Detect which cell encompasses the target text, then output its (X, Y) center coordinate. 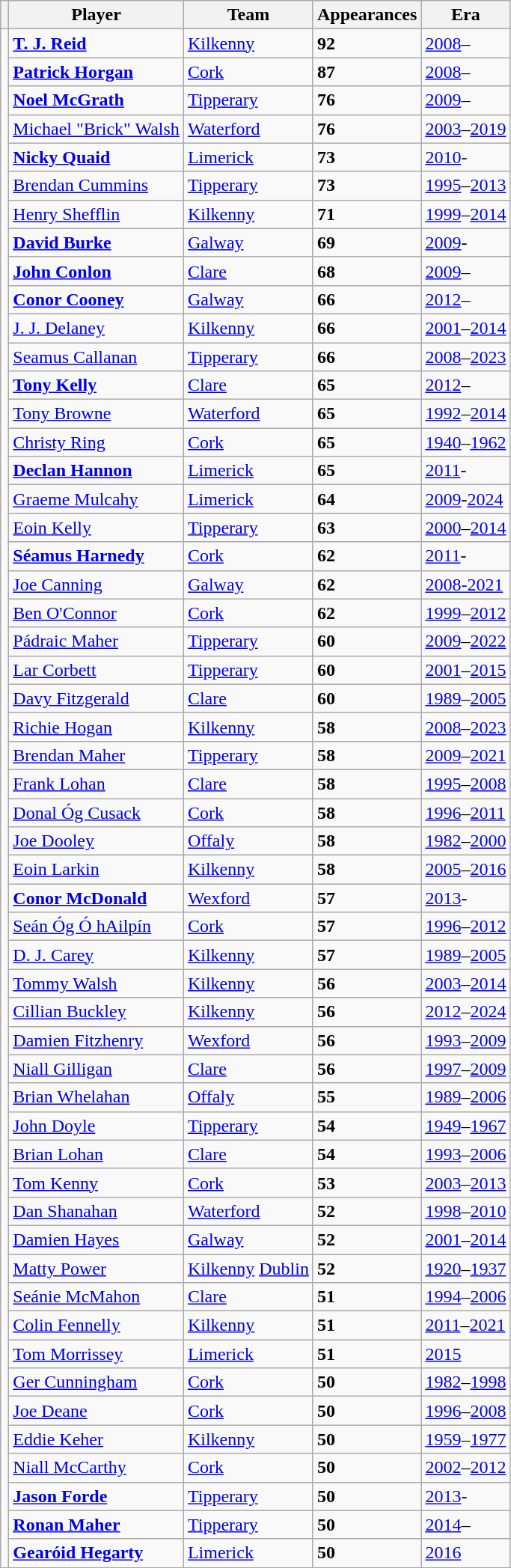
1997–2009 (465, 1069)
David Burke (97, 242)
Ben O'Connor (97, 613)
2010- (465, 157)
92 (367, 43)
2009–2022 (465, 641)
2009-2024 (465, 499)
Ger Cunningham (97, 1382)
Seánie McMahon (97, 1297)
1998–2010 (465, 1211)
2005–2016 (465, 870)
1999–2012 (465, 613)
Era (465, 15)
68 (367, 271)
Niall McCarthy (97, 1468)
Tommy Walsh (97, 983)
J. J. Delaney (97, 328)
Joe Canning (97, 585)
Damien Hayes (97, 1239)
Nicky Quaid (97, 157)
D. J. Carey (97, 955)
Matty Power (97, 1269)
Joe Dooley (97, 841)
2012–2024 (465, 1012)
1940–1962 (465, 442)
1993–2009 (465, 1040)
64 (367, 499)
Brendan Cummins (97, 186)
87 (367, 72)
1982–2000 (465, 841)
Henry Shefflin (97, 214)
2008-2021 (465, 585)
Team (248, 15)
2016 (465, 1553)
Donal Óg Cusack (97, 812)
1996–2011 (465, 812)
71 (367, 214)
2009- (465, 242)
55 (367, 1097)
Conor McDonald (97, 898)
Kilkenny Dublin (248, 1269)
Eddie Keher (97, 1439)
Pádraic Maher (97, 641)
Colin Fennelly (97, 1326)
1999–2014 (465, 214)
Séamus Harnedy (97, 556)
1996–2012 (465, 927)
2002–2012 (465, 1468)
2015 (465, 1354)
Brian Whelahan (97, 1097)
Noel McGrath (97, 100)
Jason Forde (97, 1496)
2014– (465, 1525)
Joe Deane (97, 1411)
2000–2014 (465, 528)
1995–2008 (465, 784)
Appearances (367, 15)
Christy Ring (97, 442)
T. J. Reid (97, 43)
Tom Morrissey (97, 1354)
69 (367, 242)
2011–2021 (465, 1326)
1992–2014 (465, 414)
1989–2006 (465, 1097)
Tony Browne (97, 414)
Patrick Horgan (97, 72)
Declan Hannon (97, 471)
53 (367, 1183)
Tom Kenny (97, 1183)
Niall Gilligan (97, 1069)
2009–2021 (465, 755)
1982–1998 (465, 1382)
Dan Shanahan (97, 1211)
Tony Kelly (97, 385)
2003–2013 (465, 1183)
1949–1967 (465, 1126)
1920–1937 (465, 1269)
Eoin Kelly (97, 528)
Seán Óg Ó hAilpín (97, 927)
Ronan Maher (97, 1525)
1959–1977 (465, 1439)
Michael "Brick" Walsh (97, 129)
1994–2006 (465, 1297)
Damien Fitzhenry (97, 1040)
Brian Lohan (97, 1154)
63 (367, 528)
Lar Corbett (97, 670)
Gearóid Hegarty (97, 1553)
John Conlon (97, 271)
2003–2014 (465, 983)
Conor Cooney (97, 299)
2001–2015 (465, 670)
Graeme Mulcahy (97, 499)
Cillian Buckley (97, 1012)
Frank Lohan (97, 784)
1993–2006 (465, 1154)
1996–2008 (465, 1411)
2003–2019 (465, 129)
Player (97, 15)
Eoin Larkin (97, 870)
1995–2013 (465, 186)
Brendan Maher (97, 755)
Davy Fitzgerald (97, 698)
Seamus Callanan (97, 357)
John Doyle (97, 1126)
Richie Hogan (97, 727)
